Locate the cell with the specified text and output its [x, y] center coordinate. 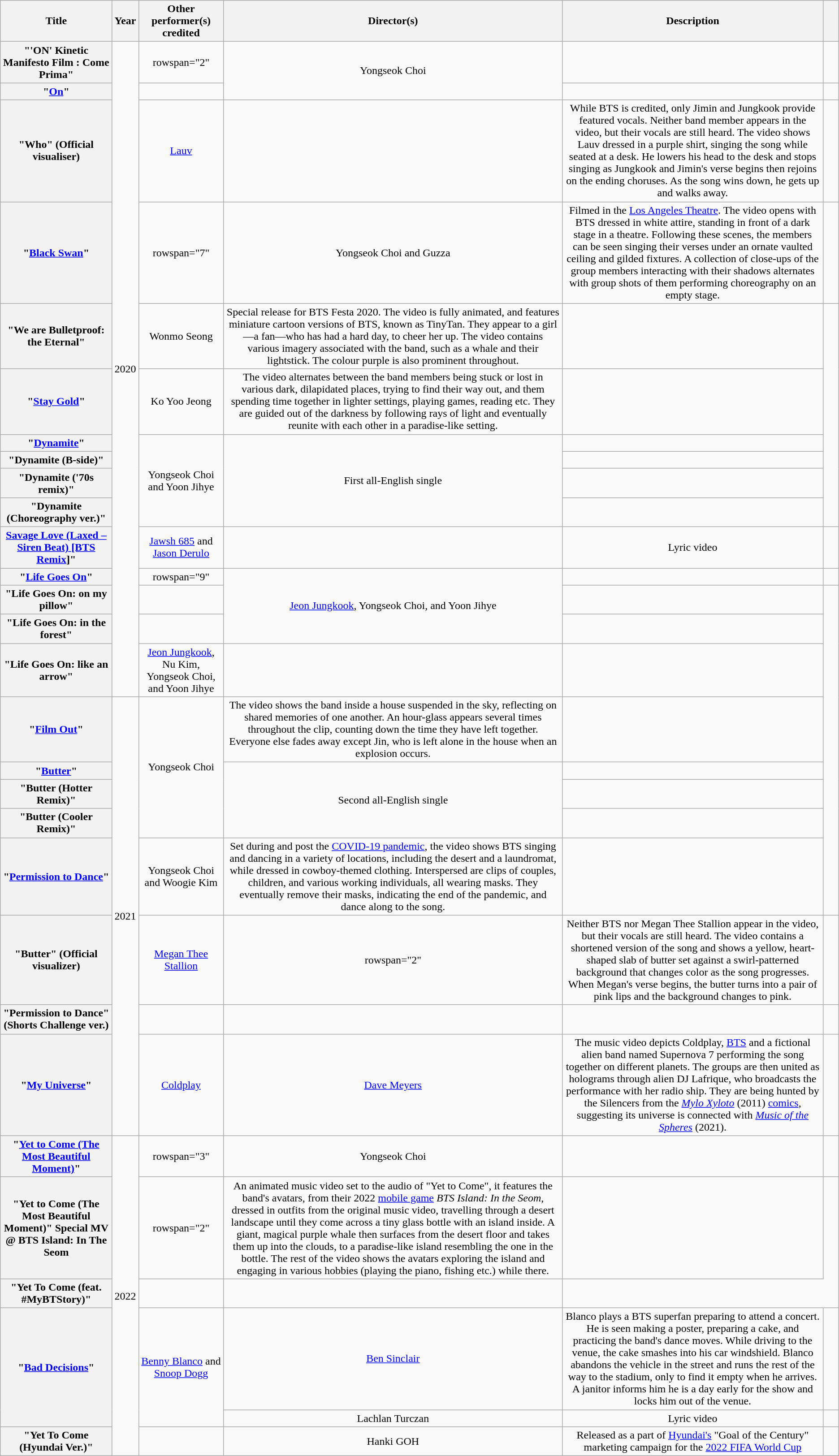
"Life Goes On: in the forest" [56, 629]
rowspan="7" [181, 253]
Lachlan Turczan [393, 1418]
Megan Thee Stallion [181, 960]
"Butter" [56, 771]
"Yet to Come (The Most Beautiful Moment)" [56, 1156]
"Bad Decisions" [56, 1367]
"Black Swan" [56, 253]
Benny Blanco and Snoop Dogg [181, 1367]
"Stay Gold" [56, 402]
"Who" (Official visualiser) [56, 151]
Director(s) [393, 21]
"Butter (Cooler Remix)" [56, 823]
"Dynamite (Choreography ver.)" [56, 512]
"Dynamite ('70s remix)" [56, 483]
Yongseok Choi and Woogie Kim [181, 877]
Year [125, 21]
"Dynamite (B-side)" [56, 460]
"Butter (Hotter Remix)" [56, 794]
"We are Bulletproof: the Eternal" [56, 336]
Yongseok Choi and Guzza [393, 253]
First all-English single [393, 480]
Released as a part of Hyundai's "Goal of the Century" marketing campaign for the 2022 FIFA World Cup [693, 1441]
2021 [125, 916]
Title [56, 21]
Dave Meyers [393, 1084]
"Yet To Come (feat. #MyBTStory)" [56, 1293]
"'ON' Kinetic Manifesto Film : Come Prima" [56, 62]
Second all-English single [393, 800]
"Permission to Dance" (Shorts Challenge ver.) [56, 1019]
Description [693, 21]
Yongseok Choi and Yoon Jihye [181, 480]
2022 [125, 1296]
Coldplay [181, 1084]
Other performer(s) credited [181, 21]
"Dynamite" [56, 443]
Jeon Jungkook, Yongseok Choi, and Yoon Jihye [393, 606]
"Film Out" [56, 730]
"Permission to Dance" [56, 877]
rowspan="3" [181, 1156]
Ko Yoo Jeong [181, 402]
"Life Goes On" [56, 577]
Jeon Jungkook, Nu Kim, Yongseok Choi, and Yoon Jihye [181, 670]
Lauv [181, 151]
"Butter" (Official visualizer) [56, 960]
rowspan="9" [181, 577]
Wonmo Seong [181, 336]
Ben Sinclair [393, 1359]
"Yet To Come (Hyundai Ver.)" [56, 1441]
Jawsh 685 and Jason Derulo [181, 547]
"Yet to Come (The Most Beautiful Moment)" Special MV @ BTS Island: In The Seom [56, 1228]
2020 [125, 369]
"On" [56, 91]
Hanki GOH [393, 1441]
"Life Goes On: like an arrow" [56, 670]
Savage Love (Laxed – Siren Beat) [BTS Remix]" [56, 547]
"My Universe" [56, 1084]
"Life Goes On: on my pillow" [56, 600]
